Extract the (X, Y) coordinate from the center of the cell holding the provided text.  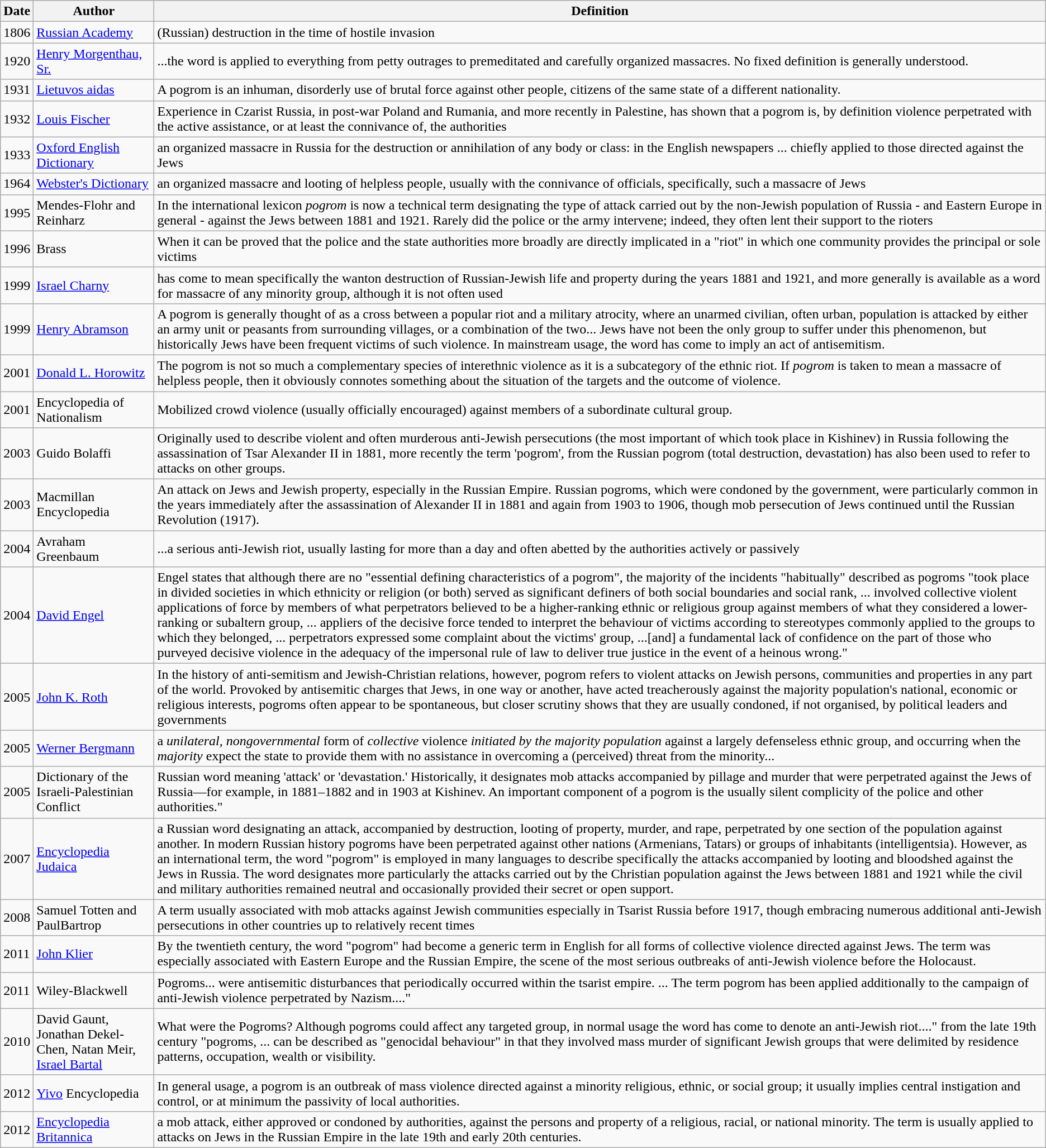
(Russian) destruction in the time of hostile invasion (600, 32)
Encyclopedia Britannica (94, 1130)
1920 (17, 61)
1932 (17, 118)
John K. Roth (94, 697)
Mendes-Flohr and Reinharz (94, 212)
Avraham Greenbaum (94, 549)
Samuel Totten and PaulBartrop (94, 917)
Encyclopedia Judaica (94, 859)
2010 (17, 1041)
an organized massacre and looting of helpless people, usually with the connivance of officials, specifically, such a massacre of Jews (600, 184)
1996 (17, 249)
1964 (17, 184)
Dictionary of the Israeli-Palestinian Conflict (94, 792)
Yivo Encyclopedia (94, 1093)
Author (94, 11)
1931 (17, 90)
A pogrom is an inhuman, disorderly use of brutal force against other people, citizens of the same state of a different nationality. (600, 90)
1933 (17, 155)
Israel Charny (94, 285)
2007 (17, 859)
Brass (94, 249)
Donald L. Horowitz (94, 373)
...a serious anti-Jewish riot, usually lasting for more than a day and often abetted by the authorities actively or passively (600, 549)
Henry Abramson (94, 329)
Date (17, 11)
Webster's Dictionary (94, 184)
David Engel (94, 616)
Encyclopedia of Nationalism (94, 409)
Russian Academy (94, 32)
Guido Bolaffi (94, 454)
Oxford English Dictionary (94, 155)
1995 (17, 212)
Definition (600, 11)
John Klier (94, 954)
Macmillan Encyclopedia (94, 505)
Wiley-Blackwell (94, 990)
Werner Bergmann (94, 749)
David Gaunt, Jonathan Dekel-Chen, Natan Meir, Israel Bartal (94, 1041)
Louis Fischer (94, 118)
Lietuvos aidas (94, 90)
Henry Morgenthau, Sr. (94, 61)
1806 (17, 32)
2008 (17, 917)
Mobilized crowd violence (usually officially encouraged) against members of a subordinate cultural group. (600, 409)
